Determine the [X, Y] coordinate at the center of the cell enclosing the given text.  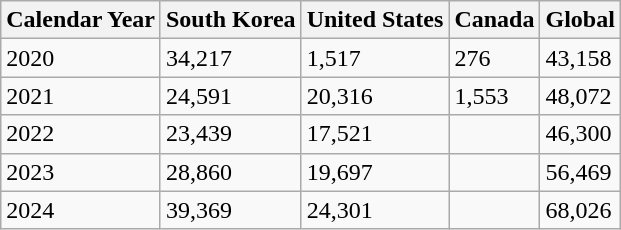
2020 [81, 58]
43,158 [580, 58]
Calendar Year [81, 20]
2022 [81, 134]
Global [580, 20]
20,316 [375, 96]
Canada [494, 20]
2021 [81, 96]
17,521 [375, 134]
1,553 [494, 96]
24,591 [230, 96]
2024 [81, 210]
48,072 [580, 96]
19,697 [375, 172]
276 [494, 58]
South Korea [230, 20]
2023 [81, 172]
39,369 [230, 210]
United States [375, 20]
28,860 [230, 172]
24,301 [375, 210]
68,026 [580, 210]
1,517 [375, 58]
23,439 [230, 134]
46,300 [580, 134]
34,217 [230, 58]
56,469 [580, 172]
